Scan for the cell matching the given text and deliver its [x, y] coordinate at center. 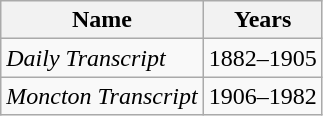
1906–1982 [262, 96]
1882–1905 [262, 58]
Moncton Transcript [102, 96]
Years [262, 20]
Daily Transcript [102, 58]
Name [102, 20]
